Identify which cell holds the provided text, then report its [X, Y] central coordinate. 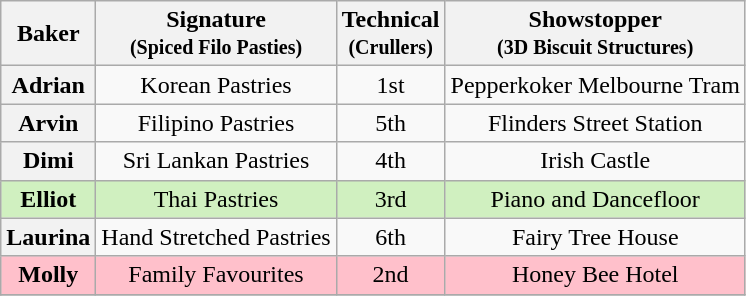
Flinders Street Station [595, 123]
3rd [390, 199]
Irish Castle [595, 161]
Sri Lankan Pastries [216, 161]
Family Favourites [216, 275]
Baker [48, 34]
Piano and Dancefloor [595, 199]
Dimi [48, 161]
4th [390, 161]
Hand Stretched Pastries [216, 237]
Korean Pastries [216, 85]
Elliot [48, 199]
Fairy Tree House [595, 237]
Signature(Spiced Filo Pasties) [216, 34]
Honey Bee Hotel [595, 275]
1st [390, 85]
Pepperkoker Melbourne Tram [595, 85]
2nd [390, 275]
Adrian [48, 85]
6th [390, 237]
Arvin [48, 123]
Technical(Crullers) [390, 34]
Filipino Pastries [216, 123]
Molly [48, 275]
Showstopper(3D Biscuit Structures) [595, 34]
5th [390, 123]
Laurina [48, 237]
Thai Pastries [216, 199]
